Determine the [X, Y] coordinate at the center of the cell enclosing the given text.  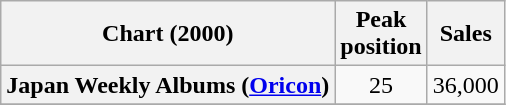
Chart (2000) [168, 34]
Sales [466, 34]
Peakposition [381, 34]
25 [381, 85]
36,000 [466, 85]
Japan Weekly Albums (Oricon) [168, 85]
